Capture the cell that displays the provided text and extract its (x, y) central coordinate. 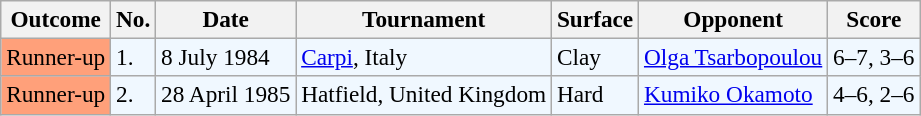
Clay (596, 57)
1. (134, 57)
Olga Tsarbopoulou (734, 57)
Outcome (56, 19)
Surface (596, 19)
Hard (596, 95)
2. (134, 95)
Date (226, 19)
6–7, 3–6 (874, 57)
4–6, 2–6 (874, 95)
Score (874, 19)
Tournament (424, 19)
28 April 1985 (226, 95)
No. (134, 19)
Kumiko Okamoto (734, 95)
8 July 1984 (226, 57)
Opponent (734, 19)
Hatfield, United Kingdom (424, 95)
Carpi, Italy (424, 57)
